Scan for the cell matching the given text and deliver its [X, Y] coordinate at center. 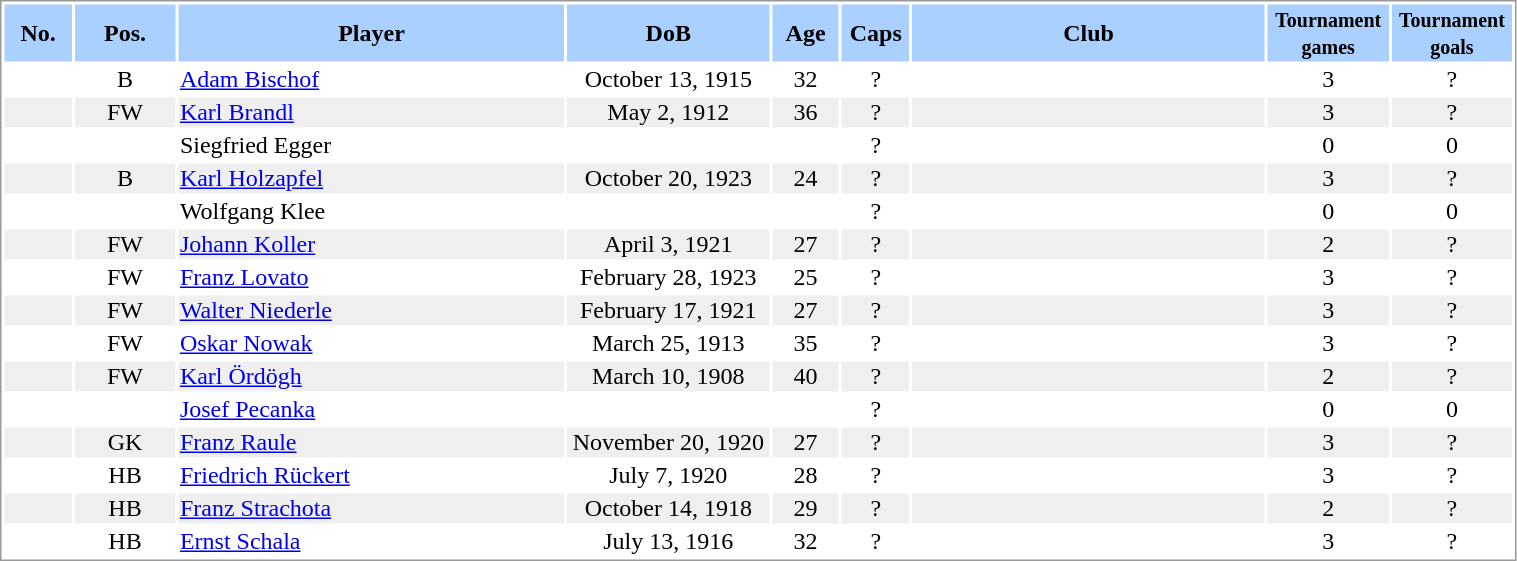
Franz Strachota [371, 509]
May 2, 1912 [668, 113]
Adam Bischof [371, 79]
Siegfried Egger [371, 145]
35 [806, 343]
Franz Lovato [371, 277]
April 3, 1921 [668, 245]
28 [806, 475]
October 14, 1918 [668, 509]
February 28, 1923 [668, 277]
40 [806, 377]
DoB [668, 32]
March 25, 1913 [668, 343]
Karl Ördögh [371, 377]
October 13, 1915 [668, 79]
July 13, 1916 [668, 541]
36 [806, 113]
March 10, 1908 [668, 377]
GK [126, 443]
Friedrich Rückert [371, 475]
24 [806, 179]
February 17, 1921 [668, 311]
Karl Holzapfel [371, 179]
Wolfgang Klee [371, 211]
Karl Brandl [371, 113]
November 20, 1920 [668, 443]
25 [806, 277]
No. [38, 32]
Franz Raule [371, 443]
Pos. [126, 32]
Tournamentgames [1328, 32]
Caps [876, 32]
Age [806, 32]
Walter Niederle [371, 311]
Johann Koller [371, 245]
October 20, 1923 [668, 179]
Ernst Schala [371, 541]
Player [371, 32]
29 [806, 509]
Oskar Nowak [371, 343]
Club [1088, 32]
Tournamentgoals [1452, 32]
Josef Pecanka [371, 409]
July 7, 1920 [668, 475]
